Find where the given text appears and provide that cell's center as (x, y) coordinate. 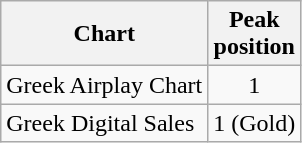
Chart (104, 34)
Greek Digital Sales (104, 123)
Peakposition (254, 34)
1 (Gold) (254, 123)
1 (254, 85)
Greek Airplay Chart (104, 85)
